Find where the given text appears and provide that cell's center as [x, y] coordinate. 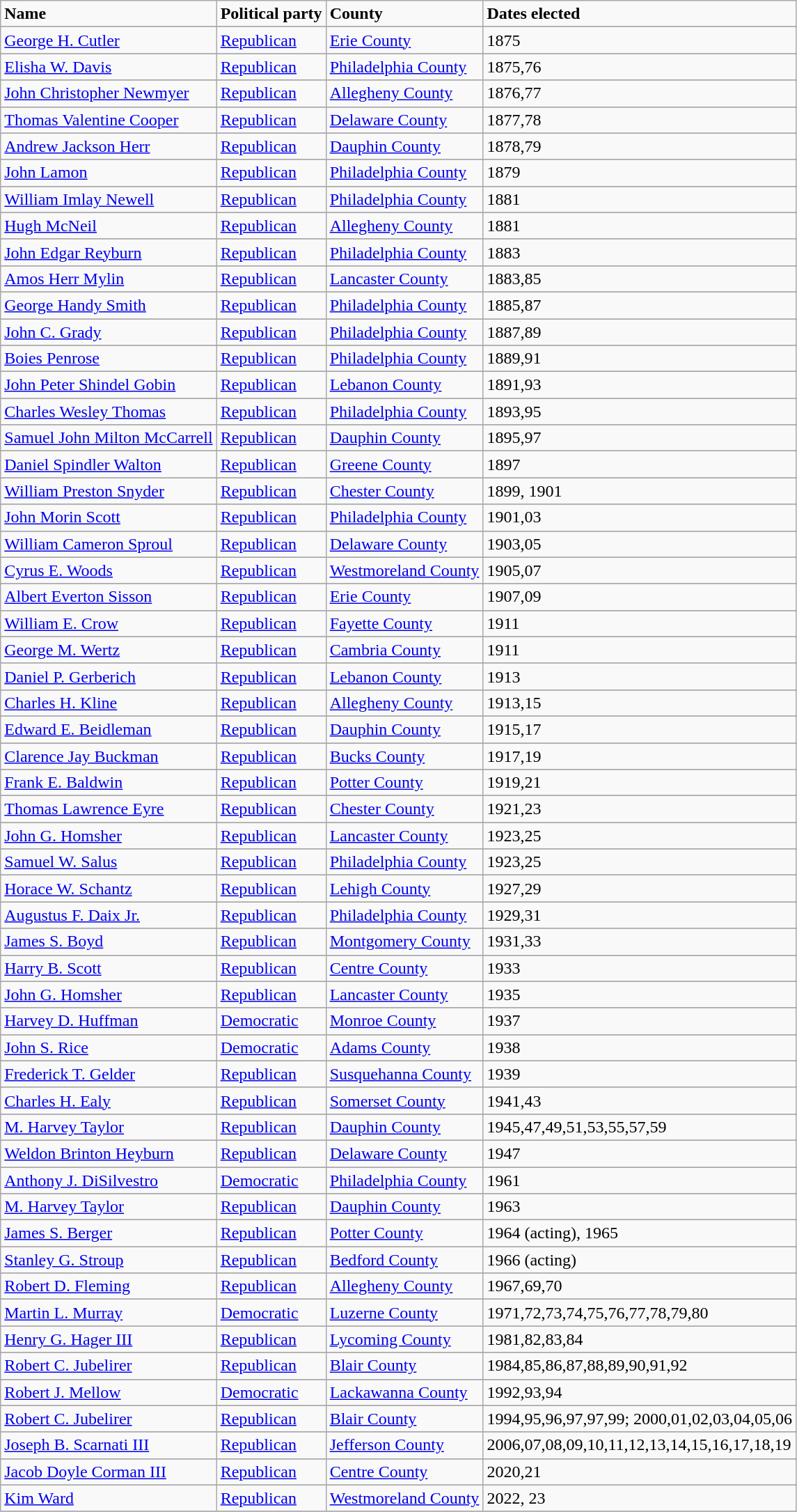
1929,31 [640, 915]
1876,77 [640, 93]
1877,78 [640, 120]
Joseph B. Scarnati III [109, 1445]
Anthony J. DiSilvestro [109, 1180]
1941,43 [640, 1100]
1921,23 [640, 809]
1903,05 [640, 544]
George M. Wertz [109, 650]
1878,79 [640, 146]
Susquehanna County [404, 1074]
Frank E. Baldwin [109, 783]
Harvey D. Huffman [109, 1021]
James S. Boyd [109, 942]
Dates elected [640, 14]
1966 (acting) [640, 1260]
Kim Ward [109, 1498]
Lycoming County [404, 1339]
1984,85,86,87,88,89,90,91,92 [640, 1366]
John S. Rice [109, 1047]
2006,07,08,09,10,11,12,13,14,15,16,17,18,19 [640, 1445]
Robert J. Mellow [109, 1392]
Stanley G. Stroup [109, 1260]
1901,03 [640, 517]
Horace W. Schantz [109, 889]
Henry G. Hager III [109, 1339]
John Edgar Reyburn [109, 252]
Bedford County [404, 1260]
1889,91 [640, 359]
Somerset County [404, 1100]
Fayette County [404, 623]
James S. Berger [109, 1233]
1885,87 [640, 305]
Monroe County [404, 1021]
1994,95,96,97,97,99; 2000,01,02,03,04,05,06 [640, 1419]
John C. Grady [109, 332]
John Lamon [109, 173]
1875,76 [640, 67]
1883,85 [640, 279]
1947 [640, 1153]
Robert D. Fleming [109, 1286]
1891,93 [640, 385]
Boies Penrose [109, 359]
2020,21 [640, 1472]
William E. Crow [109, 623]
Frederick T. Gelder [109, 1074]
1964 (acting), 1965 [640, 1233]
Hugh McNeil [109, 226]
Greene County [404, 465]
1913,15 [640, 703]
John Peter Shindel Gobin [109, 385]
2022, 23 [640, 1498]
Harry B. Scott [109, 968]
Montgomery County [404, 942]
1963 [640, 1207]
Adams County [404, 1047]
1895,97 [640, 438]
William Cameron Sproul [109, 544]
1931,33 [640, 942]
Daniel Spindler Walton [109, 465]
Name [109, 14]
Lackawanna County [404, 1392]
Thomas Valentine Cooper [109, 120]
1905,07 [640, 570]
Charles H. Ealy [109, 1100]
Jacob Doyle Corman III [109, 1472]
1915,17 [640, 729]
Weldon Brinton Heyburn [109, 1153]
1945,47,49,51,53,55,57,59 [640, 1127]
Edward E. Beidleman [109, 729]
Thomas Lawrence Eyre [109, 809]
1938 [640, 1047]
John Christopher Newmyer [109, 93]
Jefferson County [404, 1445]
1971,72,73,74,75,76,77,78,79,80 [640, 1313]
1875 [640, 40]
1967,69,70 [640, 1286]
Amos Herr Mylin [109, 279]
1913 [640, 676]
George Handy Smith [109, 305]
1937 [640, 1021]
1933 [640, 968]
Augustus F. Daix Jr. [109, 915]
1935 [640, 995]
Charles Wesley Thomas [109, 412]
County [404, 14]
Clarence Jay Buckman [109, 756]
1893,95 [640, 412]
1939 [640, 1074]
Charles H. Kline [109, 703]
1907,09 [640, 597]
1981,82,83,84 [640, 1339]
Lehigh County [404, 889]
William Imlay Newell [109, 199]
Luzerne County [404, 1313]
Andrew Jackson Herr [109, 146]
1897 [640, 465]
1919,21 [640, 783]
George H. Cutler [109, 40]
1992,93,94 [640, 1392]
Daniel P. Gerberich [109, 676]
Cambria County [404, 650]
Cyrus E. Woods [109, 570]
Albert Everton Sisson [109, 597]
William Preston Snyder [109, 491]
Martin L. Murray [109, 1313]
Elisha W. Davis [109, 67]
Samuel W. Salus [109, 862]
1879 [640, 173]
Bucks County [404, 756]
John Morin Scott [109, 517]
Samuel John Milton McCarrell [109, 438]
1917,19 [640, 756]
1887,89 [640, 332]
1961 [640, 1180]
1927,29 [640, 889]
Political party [271, 14]
1899, 1901 [640, 491]
1883 [640, 252]
